Return (x, y) of the center of cell containing provided text 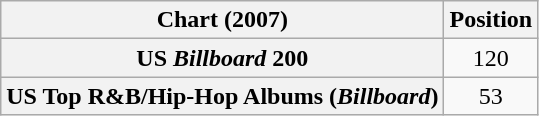
53 (491, 96)
US Billboard 200 (222, 58)
120 (491, 58)
US Top R&B/Hip-Hop Albums (Billboard) (222, 96)
Position (491, 20)
Chart (2007) (222, 20)
